Provide the [X, Y] coordinate of the cell's center where the given text is located.  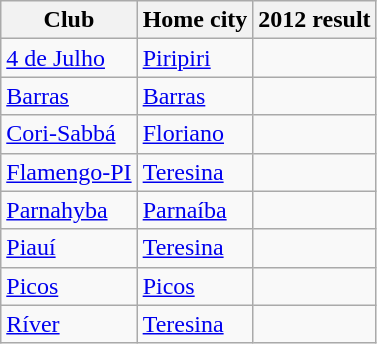
2012 result [314, 20]
Ríver [69, 324]
Cori-Sabbá [69, 134]
Parnaíba [195, 210]
Piauí [69, 248]
Piripiri [195, 58]
Parnahyba [69, 210]
4 de Julho [69, 58]
Flamengo-PI [69, 172]
Home city [195, 20]
Floriano [195, 134]
Club [69, 20]
